Return [X, Y] of the center of cell containing provided text 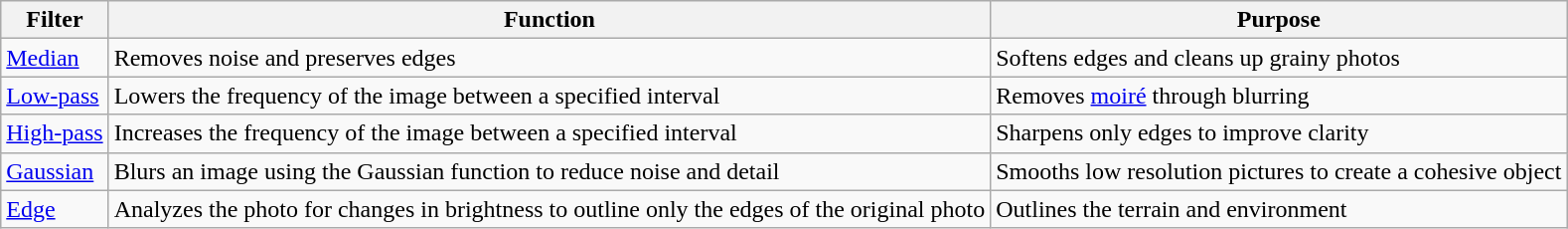
Outlines the terrain and environment [1279, 209]
Removes moiré through blurring [1279, 96]
Low-pass [55, 96]
Increases the frequency of the image between a specified interval [549, 133]
Edge [55, 209]
Median [55, 58]
Sharpens only edges to improve clarity [1279, 133]
Lowers the frequency of the image between a specified interval [549, 96]
Analyzes the photo for changes in brightness to outline only the edges of the original photo [549, 209]
Smooths low resolution pictures to create a cohesive object [1279, 171]
High-pass [55, 133]
Removes noise and preserves edges [549, 58]
Filter [55, 20]
Blurs an image using the Gaussian function to reduce noise and detail [549, 171]
Function [549, 20]
Gaussian [55, 171]
Softens edges and cleans up grainy photos [1279, 58]
Purpose [1279, 20]
